Provide the [X, Y] coordinate of the cell's center where the given text is located.  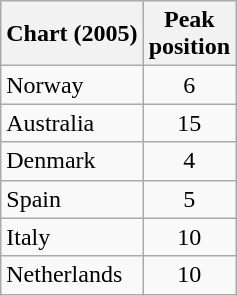
15 [189, 123]
Italy [72, 237]
5 [189, 199]
Spain [72, 199]
Peakposition [189, 34]
Denmark [72, 161]
Australia [72, 123]
Netherlands [72, 275]
Chart (2005) [72, 34]
Norway [72, 85]
4 [189, 161]
6 [189, 85]
